Output the [X, Y] coordinate of the center of the cell containing the given text.  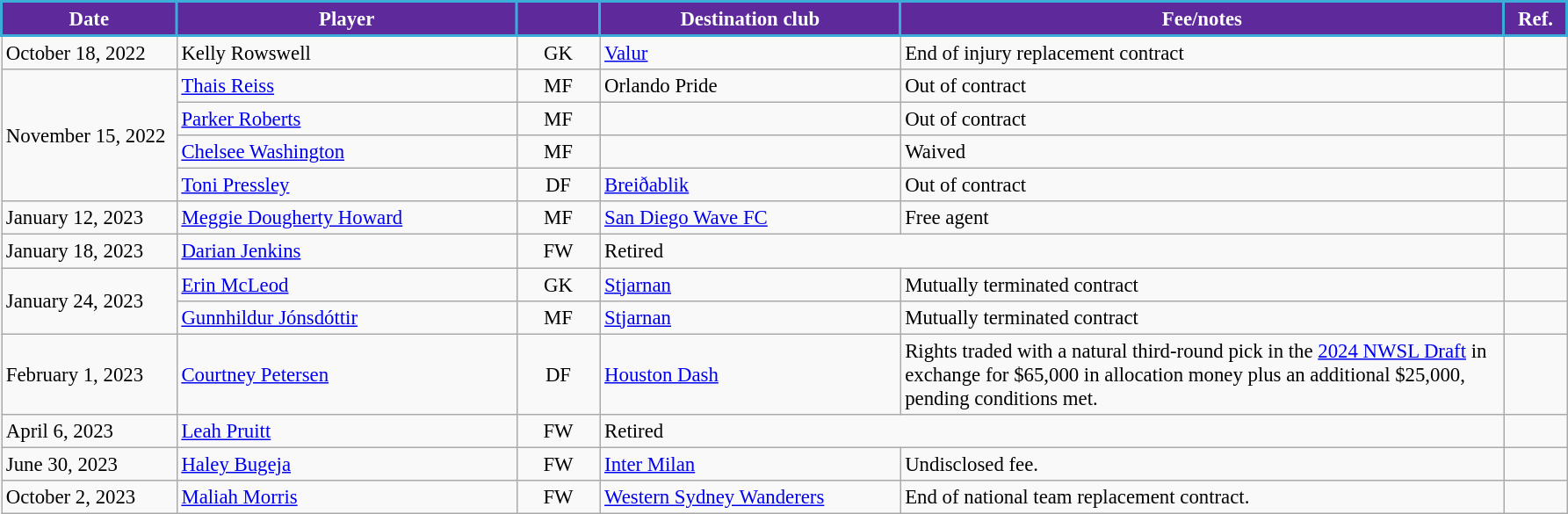
January 12, 2023 [90, 219]
Free agent [1202, 219]
Houston Dash [750, 374]
Erin McLeod [346, 285]
April 6, 2023 [90, 431]
October 2, 2023 [90, 497]
Breiðablik [750, 185]
Parker Roberts [346, 119]
Meggie Dougherty Howard [346, 219]
February 1, 2023 [90, 374]
June 30, 2023 [90, 464]
Gunnhildur Jónsdóttir [346, 317]
Fee/notes [1202, 19]
January 18, 2023 [90, 251]
Kelly Rowswell [346, 53]
Leah Pruitt [346, 431]
Orlando Pride [750, 86]
Inter Milan [750, 464]
October 18, 2022 [90, 53]
Destination club [750, 19]
San Diego Wave FC [750, 219]
Courtney Petersen [346, 374]
Western Sydney Wanderers [750, 497]
Darian Jenkins [346, 251]
Waived [1202, 152]
Haley Bugeja [346, 464]
Valur [750, 53]
Player [346, 19]
November 15, 2022 [90, 135]
End of injury replacement contract [1202, 53]
Thais Reiss [346, 86]
End of national team replacement contract. [1202, 497]
Ref. [1535, 19]
Date [90, 19]
Chelsee Washington [346, 152]
January 24, 2023 [90, 300]
Toni Pressley [346, 185]
Undisclosed fee. [1202, 464]
Maliah Morris [346, 497]
